Return the [x, y] coordinate for the center point of the cell that contains the specified text.  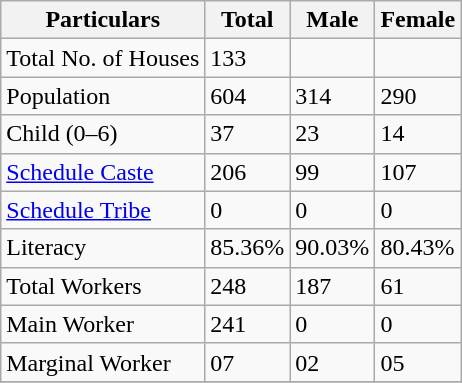
Male [332, 20]
248 [248, 286]
Child (0–6) [103, 134]
Particulars [103, 20]
99 [332, 172]
Total Workers [103, 286]
Total No. of Houses [103, 58]
241 [248, 324]
107 [418, 172]
14 [418, 134]
Marginal Worker [103, 362]
314 [332, 96]
133 [248, 58]
90.03% [332, 248]
Schedule Tribe [103, 210]
206 [248, 172]
Literacy [103, 248]
290 [418, 96]
604 [248, 96]
Female [418, 20]
05 [418, 362]
Schedule Caste [103, 172]
02 [332, 362]
61 [418, 286]
Population [103, 96]
Main Worker [103, 324]
07 [248, 362]
187 [332, 286]
Total [248, 20]
37 [248, 134]
80.43% [418, 248]
23 [332, 134]
85.36% [248, 248]
